Capture the cell that displays the provided text and extract its (x, y) central coordinate. 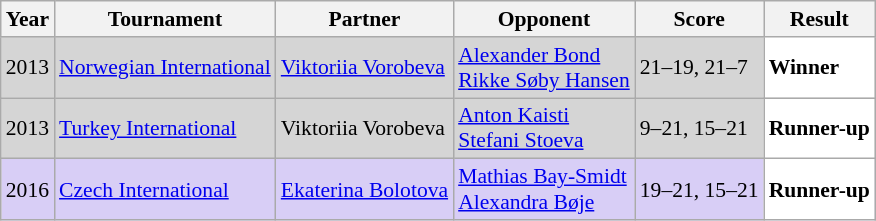
Winner (820, 68)
Czech International (165, 190)
Partner (364, 19)
Mathias Bay-Smidt Alexandra Bøje (544, 190)
21–19, 21–7 (700, 68)
19–21, 15–21 (700, 190)
Anton Kaisti Stefani Stoeva (544, 128)
Result (820, 19)
Norwegian International (165, 68)
Ekaterina Bolotova (364, 190)
2016 (28, 190)
Alexander Bond Rikke Søby Hansen (544, 68)
Opponent (544, 19)
Turkey International (165, 128)
9–21, 15–21 (700, 128)
Score (700, 19)
Tournament (165, 19)
Year (28, 19)
